Identify which cell holds the provided text, then report its [x, y] central coordinate. 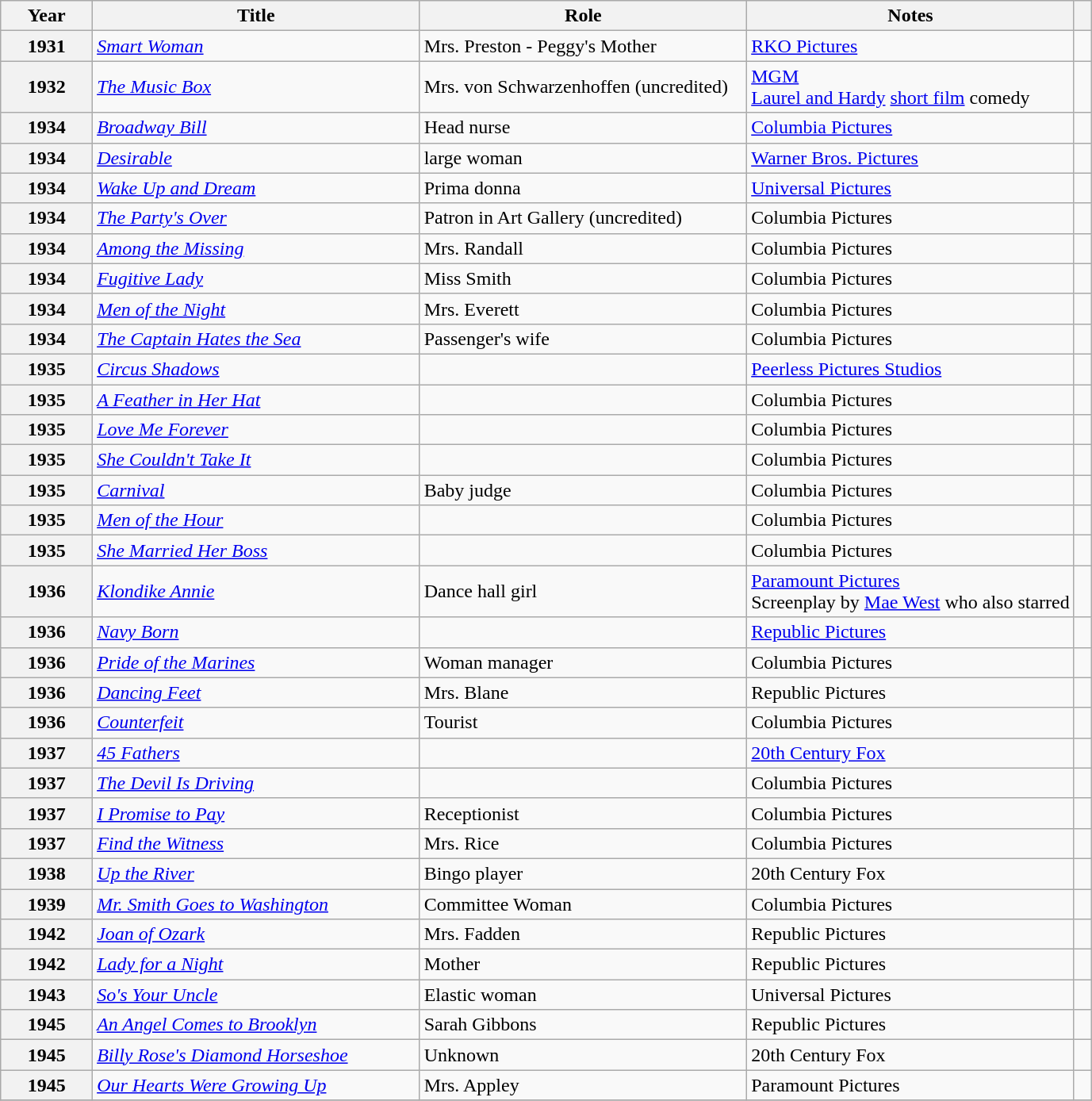
Pride of the Marines [257, 662]
Peerless Pictures Studios [910, 369]
Year [47, 16]
Mrs. Everett [584, 309]
Circus Shadows [257, 369]
Mr. Smith Goes to Washington [257, 903]
45 Fathers [257, 753]
Mrs. Rice [584, 843]
Dance hall girl [584, 592]
Dancing Feet [257, 692]
1932 [47, 87]
Mrs. Fadden [584, 934]
Committee Woman [584, 903]
Woman manager [584, 662]
Find the Witness [257, 843]
large woman [584, 158]
Receptionist [584, 813]
I Promise to Pay [257, 813]
Prima donna [584, 188]
Up the River [257, 873]
Mrs. Appley [584, 1085]
Baby judge [584, 490]
An Angel Comes to Brooklyn [257, 1025]
Passenger's wife [584, 339]
Mrs. Preston - Peggy's Mother [584, 46]
Sarah Gibbons [584, 1025]
Mrs. von Schwarzenhoffen (uncredited) [584, 87]
Men of the Night [257, 309]
1943 [47, 995]
Desirable [257, 158]
Love Me Forever [257, 430]
RKO Pictures [910, 46]
She Couldn't Take It [257, 460]
Notes [910, 16]
Patron in Art Gallery (uncredited) [584, 218]
1931 [47, 46]
Counterfeit [257, 723]
Lady for a Night [257, 965]
The Devil Is Driving [257, 783]
Joan of Ozark [257, 934]
Title [257, 16]
Smart Woman [257, 46]
Mrs. Randall [584, 248]
The Music Box [257, 87]
The Party's Over [257, 218]
1939 [47, 903]
Billy Rose's Diamond Horseshoe [257, 1055]
Mother [584, 965]
Elastic woman [584, 995]
A Feather in Her Hat [257, 399]
Bingo player [584, 873]
So's Your Uncle [257, 995]
Our Hearts Were Growing Up [257, 1085]
Navy Born [257, 632]
Men of the Hour [257, 520]
Tourist [584, 723]
Warner Bros. Pictures [910, 158]
Mrs. Blane [584, 692]
Broadway Bill [257, 128]
Among the Missing [257, 248]
Wake Up and Dream [257, 188]
Head nurse [584, 128]
She Married Her Boss [257, 550]
Paramount Pictures [910, 1085]
The Captain Hates the Sea [257, 339]
Unknown [584, 1055]
Carnival [257, 490]
1938 [47, 873]
Role [584, 16]
Fugitive Lady [257, 278]
Klondike Annie [257, 592]
Miss Smith [584, 278]
MGM Laurel and Hardy short film comedy [910, 87]
Paramount PicturesScreenplay by Mae West who also starred [910, 592]
